For the text-containing cell, return its midpoint in [X, Y] coordinate format. 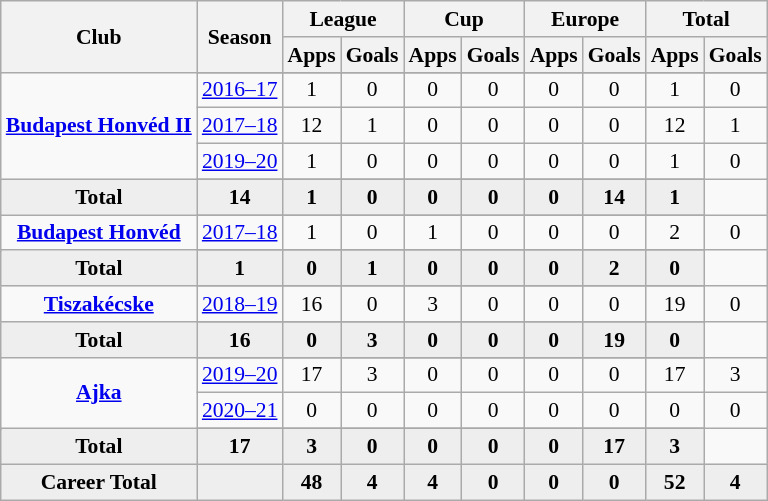
Club [99, 36]
Tiszakécske [99, 304]
Season [240, 36]
52 [675, 482]
48 [312, 482]
Budapest Honvéd [99, 233]
League [344, 19]
Cup [464, 19]
2018–19 [240, 304]
2020–21 [240, 411]
Ajka [99, 392]
Budapest Honvéd II [99, 126]
Europe [586, 19]
2016–17 [240, 90]
Career Total [99, 482]
